Search for the cell housing the specified text and yield its [x, y] center coordinate. 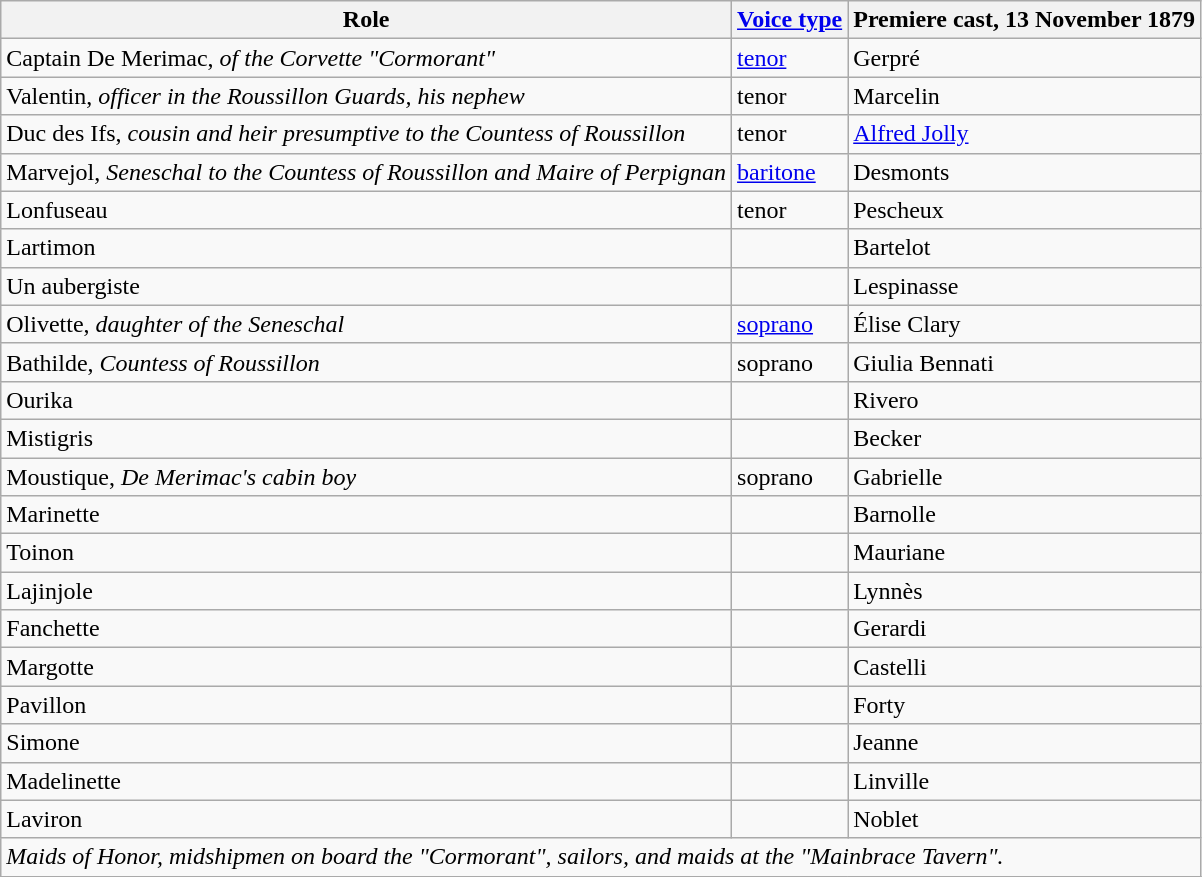
Alfred Jolly [1024, 134]
Lajinjole [366, 591]
Valentin, officer in the Roussillon Guards, his nephew [366, 96]
Margotte [366, 667]
Un aubergiste [366, 286]
Gabrielle [1024, 477]
Role [366, 20]
Becker [1024, 438]
Fanchette [366, 629]
Duc des Ifs, cousin and heir presumptive to the Countess of Roussillon [366, 134]
Captain De Merimac, of the Corvette "Cormorant" [366, 58]
Gerpré [1024, 58]
Ourika [366, 400]
Laviron [366, 819]
Linville [1024, 781]
Noblet [1024, 819]
Simone [366, 743]
Mistigris [366, 438]
Pescheux [1024, 210]
Mauriane [1024, 553]
Voice type [790, 20]
Olivette, daughter of the Seneschal [366, 324]
Forty [1024, 705]
Premiere cast, 13 November 1879 [1024, 20]
Maids of Honor, midshipmen on board the "Cormorant", sailors, and maids at the "Mainbrace Tavern". [601, 857]
Lonfuseau [366, 210]
Jeanne [1024, 743]
Gerardi [1024, 629]
Barnolle [1024, 515]
Marinette [366, 515]
Pavillon [366, 705]
Lespinasse [1024, 286]
Marcelin [1024, 96]
Giulia Bennati [1024, 362]
Rivero [1024, 400]
Desmonts [1024, 172]
Marvejol, Seneschal to the Countess of Roussillon and Maire of Perpignan [366, 172]
Toinon [366, 553]
Lartimon [366, 248]
Bartelot [1024, 248]
Moustique, De Merimac's cabin boy [366, 477]
Lynnès [1024, 591]
baritone [790, 172]
Élise Clary [1024, 324]
Madelinette [366, 781]
Bathilde, Countess of Roussillon [366, 362]
Castelli [1024, 667]
